For the text-containing cell, return its midpoint in [X, Y] coordinate format. 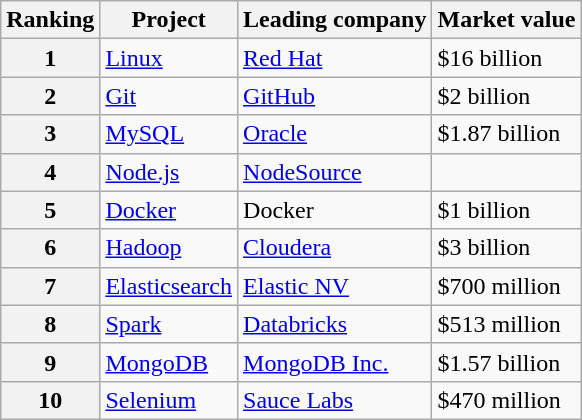
Hadoop [169, 248]
7 [50, 286]
$700 million [506, 286]
2 [50, 96]
Selenium [169, 400]
Red Hat [335, 58]
$1.87 billion [506, 134]
1 [50, 58]
Elasticsearch [169, 286]
NodeSource [335, 172]
Spark [169, 324]
$513 million [506, 324]
10 [50, 400]
9 [50, 362]
GitHub [335, 96]
$2 billion [506, 96]
Oracle [335, 134]
3 [50, 134]
$16 billion [506, 58]
Project [169, 20]
Market value [506, 20]
6 [50, 248]
Node.js [169, 172]
5 [50, 210]
MySQL [169, 134]
Git [169, 96]
Databricks [335, 324]
Cloudera [335, 248]
$470 million [506, 400]
Elastic NV [335, 286]
Linux [169, 58]
8 [50, 324]
4 [50, 172]
Sauce Labs [335, 400]
$1 billion [506, 210]
Ranking [50, 20]
$1.57 billion [506, 362]
MongoDB [169, 362]
$3 billion [506, 248]
Leading company [335, 20]
MongoDB Inc. [335, 362]
